Determine the [x, y] coordinate at the center of the cell enclosing the given text.  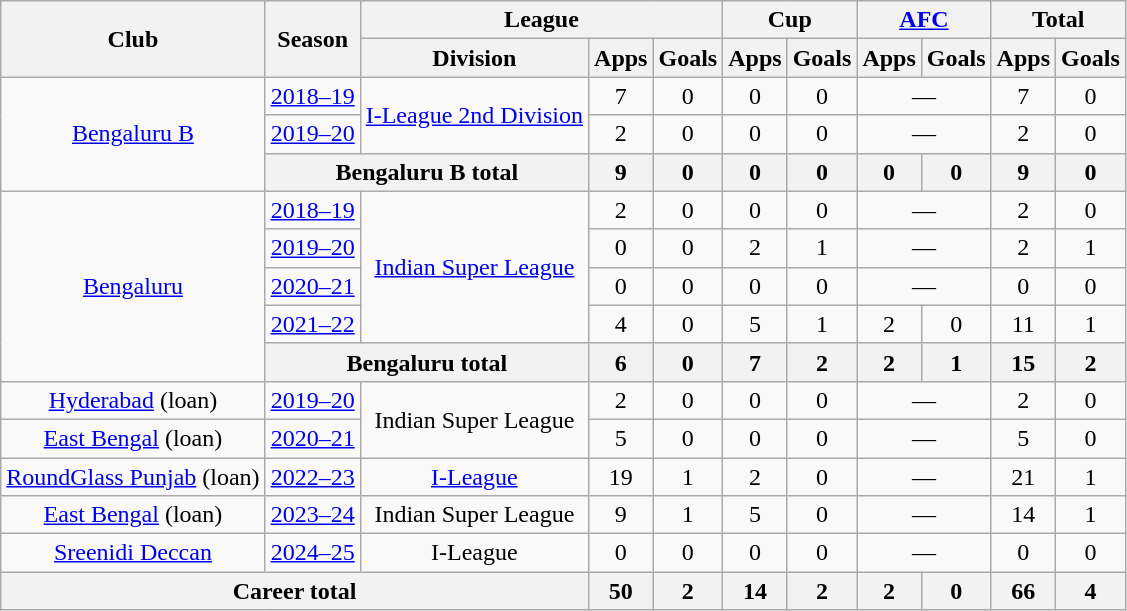
Career total [295, 591]
2024–25 [312, 553]
I-League 2nd Division [474, 115]
Bengaluru total [426, 362]
2022–23 [312, 477]
Bengaluru B total [426, 172]
21 [1023, 477]
Club [133, 39]
Bengaluru [133, 286]
Total [1058, 20]
Division [474, 58]
Sreenidi Deccan [133, 553]
66 [1023, 591]
RoundGlass Punjab (loan) [133, 477]
Cup [790, 20]
11 [1023, 324]
Season [312, 39]
2021–22 [312, 324]
50 [621, 591]
2023–24 [312, 515]
6 [621, 362]
AFC [924, 20]
League [542, 20]
15 [1023, 362]
Bengaluru B [133, 134]
19 [621, 477]
Hyderabad (loan) [133, 400]
